Provide the [x, y] coordinate of the cell's center where the given text is located.  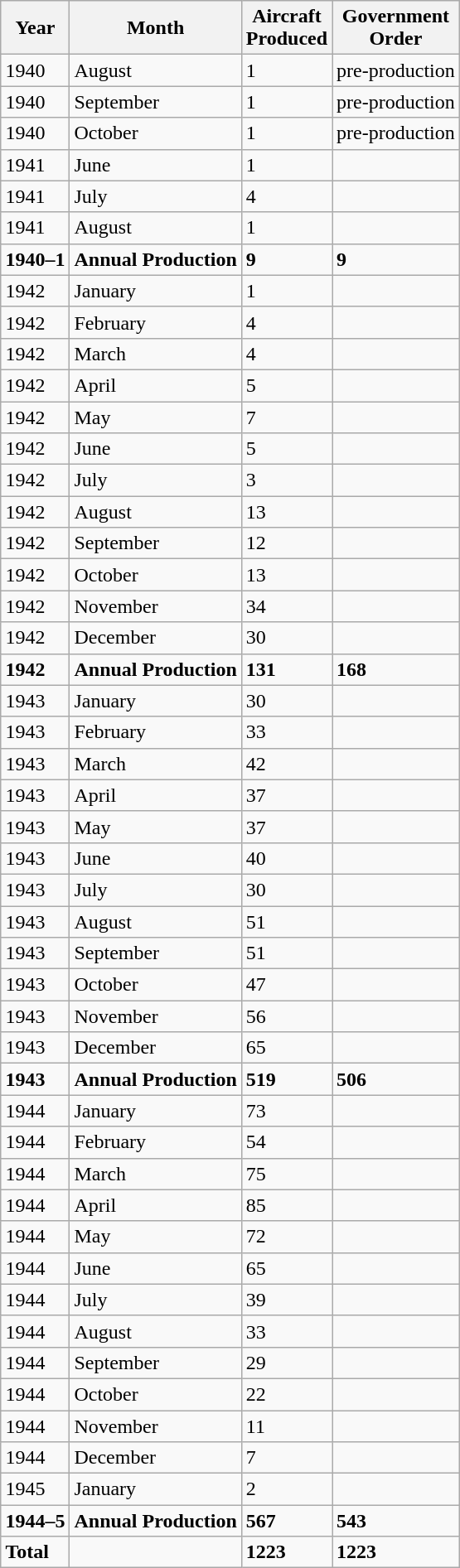
72 [287, 1237]
168 [396, 669]
40 [287, 858]
75 [287, 1174]
22 [287, 1394]
42 [287, 764]
Year [35, 28]
3 [287, 480]
543 [396, 1521]
39 [287, 1300]
567 [287, 1521]
1944–5 [35, 1521]
Aircraft Produced [287, 28]
Total [35, 1552]
1940–1 [35, 259]
2 [287, 1489]
1945 [35, 1489]
56 [287, 1016]
73 [287, 1111]
131 [287, 669]
Month [156, 28]
506 [396, 1079]
34 [287, 606]
29 [287, 1363]
85 [287, 1205]
54 [287, 1142]
519 [287, 1079]
11 [287, 1426]
12 [287, 543]
Government Order [396, 28]
47 [287, 985]
